Extract the [x, y] coordinate from the center of the cell holding the provided text.  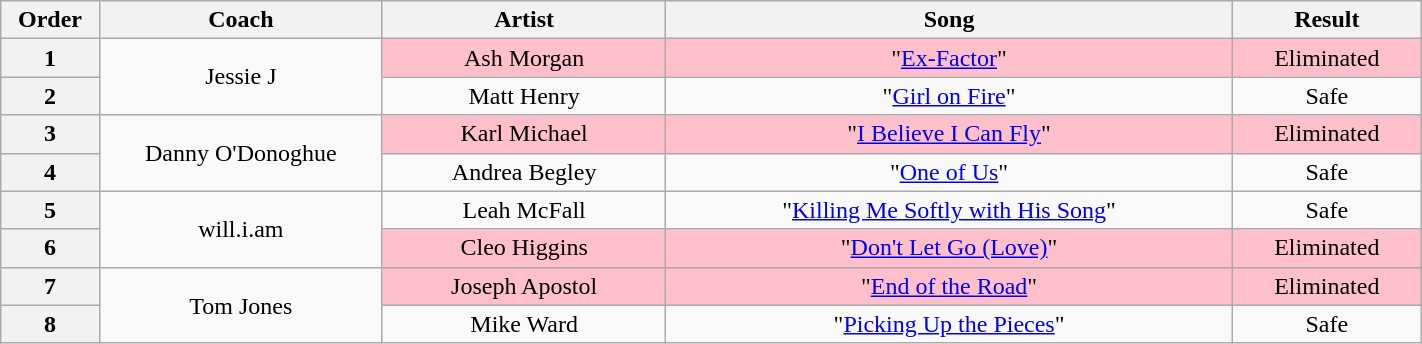
4 [50, 172]
"Ex-Factor" [950, 58]
Karl Michael [524, 134]
Order [50, 20]
"One of Us" [950, 172]
Jessie J [240, 77]
6 [50, 248]
Mike Ward [524, 324]
Danny O'Donoghue [240, 153]
5 [50, 210]
3 [50, 134]
"Don't Let Go (Love)" [950, 248]
"Picking Up the Pieces" [950, 324]
Matt Henry [524, 96]
will.i.am [240, 229]
Joseph Apostol [524, 286]
"Girl on Fire" [950, 96]
Ash Morgan [524, 58]
Tom Jones [240, 305]
Coach [240, 20]
7 [50, 286]
Cleo Higgins [524, 248]
Andrea Begley [524, 172]
8 [50, 324]
"I Believe I Can Fly" [950, 134]
Result [1326, 20]
2 [50, 96]
"End of the Road" [950, 286]
Artist [524, 20]
1 [50, 58]
Song [950, 20]
Leah McFall [524, 210]
"Killing Me Softly with His Song" [950, 210]
